Capture the cell that displays the provided text and extract its [X, Y] central coordinate. 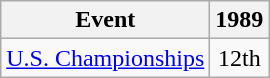
U.S. Championships [106, 58]
1989 [240, 20]
Event [106, 20]
12th [240, 58]
